For the text-containing cell, return its midpoint in (X, Y) coordinate format. 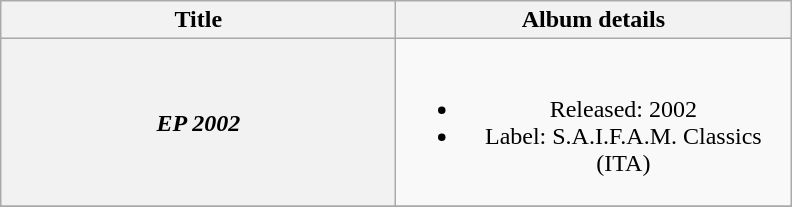
EP 2002 (198, 122)
Album details (594, 20)
Title (198, 20)
Released: 2002Label: S.A.I.F.A.M. Classics (ITA) (594, 122)
